Capture the cell that displays the provided text and extract its [x, y] central coordinate. 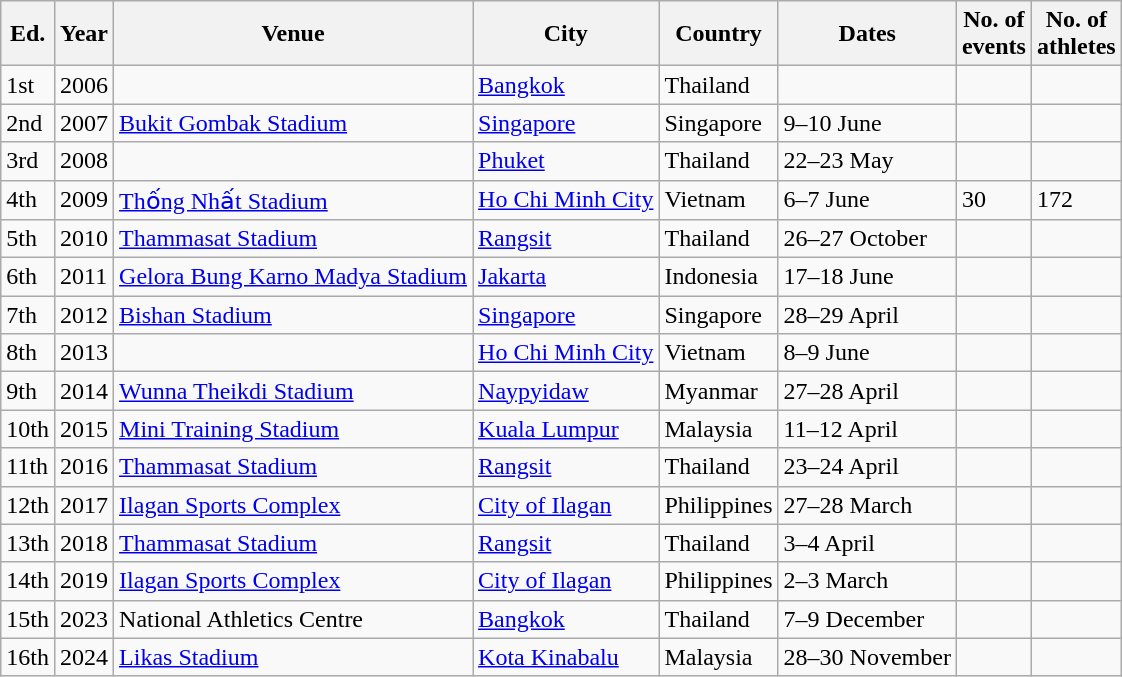
13th [28, 543]
City [566, 34]
Country [718, 34]
27–28 April [867, 391]
Dates [867, 34]
2016 [84, 467]
No. ofathletes [1076, 34]
2011 [84, 277]
4th [28, 200]
2nd [28, 123]
27–28 March [867, 505]
28–29 April [867, 315]
22–23 May [867, 161]
2010 [84, 239]
2006 [84, 85]
9th [28, 391]
Likas Stadium [294, 657]
1st [28, 85]
Venue [294, 34]
8–9 June [867, 353]
2007 [84, 123]
6–7 June [867, 200]
14th [28, 581]
12th [28, 505]
2009 [84, 200]
Ed. [28, 34]
6th [28, 277]
15th [28, 619]
26–27 October [867, 239]
7–9 December [867, 619]
5th [28, 239]
28–30 November [867, 657]
30 [994, 200]
2014 [84, 391]
10th [28, 429]
Thống Nhất Stadium [294, 200]
Mini Training Stadium [294, 429]
No. ofevents [994, 34]
2018 [84, 543]
Kota Kinabalu [566, 657]
Myanmar [718, 391]
Jakarta [566, 277]
23–24 April [867, 467]
Year [84, 34]
Kuala Lumpur [566, 429]
2–3 March [867, 581]
2013 [84, 353]
11–12 April [867, 429]
172 [1076, 200]
9–10 June [867, 123]
2019 [84, 581]
2017 [84, 505]
Naypyidaw [566, 391]
11th [28, 467]
2008 [84, 161]
2024 [84, 657]
Bukit Gombak Stadium [294, 123]
National Athletics Centre [294, 619]
3–4 April [867, 543]
Bishan Stadium [294, 315]
17–18 June [867, 277]
2012 [84, 315]
8th [28, 353]
Phuket [566, 161]
Gelora Bung Karno Madya Stadium [294, 277]
Indonesia [718, 277]
Wunna Theikdi Stadium [294, 391]
7th [28, 315]
3rd [28, 161]
2023 [84, 619]
16th [28, 657]
2015 [84, 429]
